Return [x, y] of the center of cell containing provided text 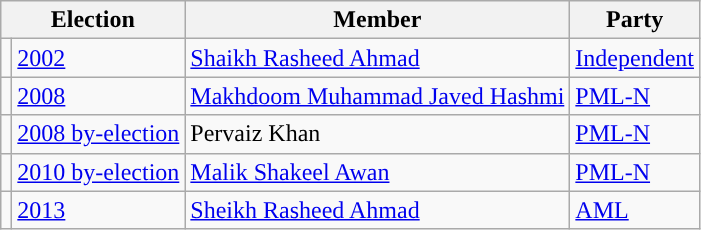
2002 [98, 58]
Election [93, 20]
Party [635, 20]
Malik Shakeel Awan [378, 172]
2010 by-election [98, 172]
2008 by-election [98, 134]
2008 [98, 96]
2013 [98, 210]
Makhdoom Muhammad Javed Hashmi [378, 96]
Shaikh Rasheed Ahmad [378, 58]
Sheikh Rasheed Ahmad [378, 210]
Pervaiz Khan [378, 134]
AML [635, 210]
Independent [635, 58]
Member [378, 20]
